Output the [X, Y] coordinate of the center of the cell containing the given text.  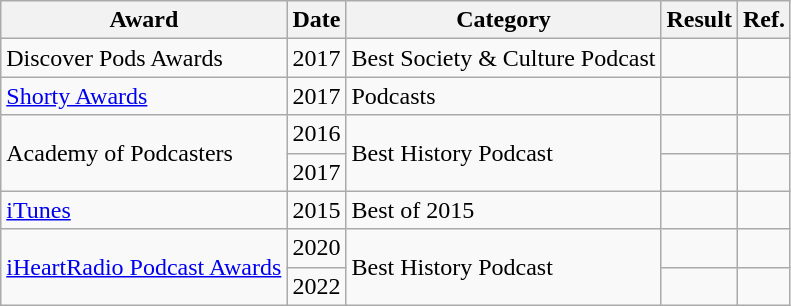
2015 [316, 210]
Academy of Podcasters [144, 153]
iHeartRadio Podcast Awards [144, 267]
Award [144, 20]
Shorty Awards [144, 96]
Podcasts [504, 96]
Discover Pods Awards [144, 58]
Result [699, 20]
Date [316, 20]
Ref. [764, 20]
Best of 2015 [504, 210]
iTunes [144, 210]
2020 [316, 248]
Category [504, 20]
2016 [316, 134]
2022 [316, 286]
Best Society & Culture Podcast [504, 58]
